Provide the (X, Y) coordinate of the cell's center where the given text is located.  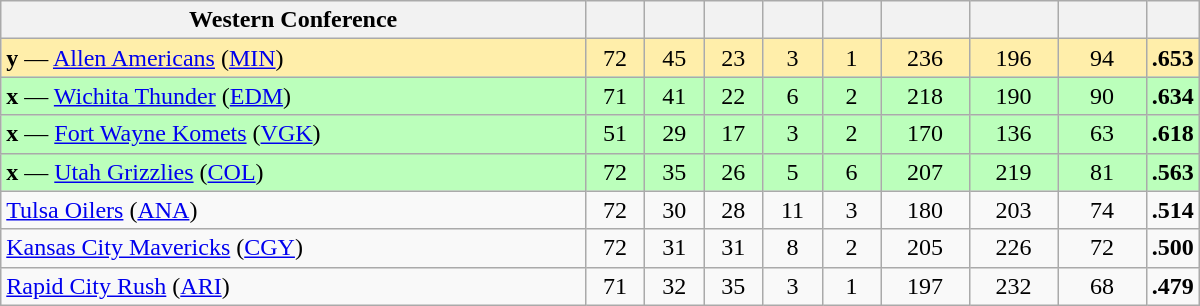
y — Allen Americans (MIN) (294, 58)
170 (926, 134)
.618 (1172, 134)
30 (674, 210)
.500 (1172, 248)
17 (734, 134)
90 (1102, 96)
136 (1014, 134)
232 (1014, 286)
Western Conference (294, 20)
28 (734, 210)
45 (674, 58)
68 (1102, 286)
226 (1014, 248)
.514 (1172, 210)
22 (734, 96)
205 (926, 248)
.634 (1172, 96)
x — Wichita Thunder (EDM) (294, 96)
Kansas City Mavericks (CGY) (294, 248)
218 (926, 96)
5 (792, 172)
x — Fort Wayne Komets (VGK) (294, 134)
41 (674, 96)
29 (674, 134)
32 (674, 286)
8 (792, 248)
63 (1102, 134)
Tulsa Oilers (ANA) (294, 210)
180 (926, 210)
x — Utah Grizzlies (COL) (294, 172)
94 (1102, 58)
207 (926, 172)
236 (926, 58)
51 (616, 134)
81 (1102, 172)
.653 (1172, 58)
26 (734, 172)
190 (1014, 96)
.479 (1172, 286)
197 (926, 286)
11 (792, 210)
196 (1014, 58)
23 (734, 58)
.563 (1172, 172)
203 (1014, 210)
219 (1014, 172)
Rapid City Rush (ARI) (294, 286)
74 (1102, 210)
